Locate the cell with the specified text and output its [x, y] center coordinate. 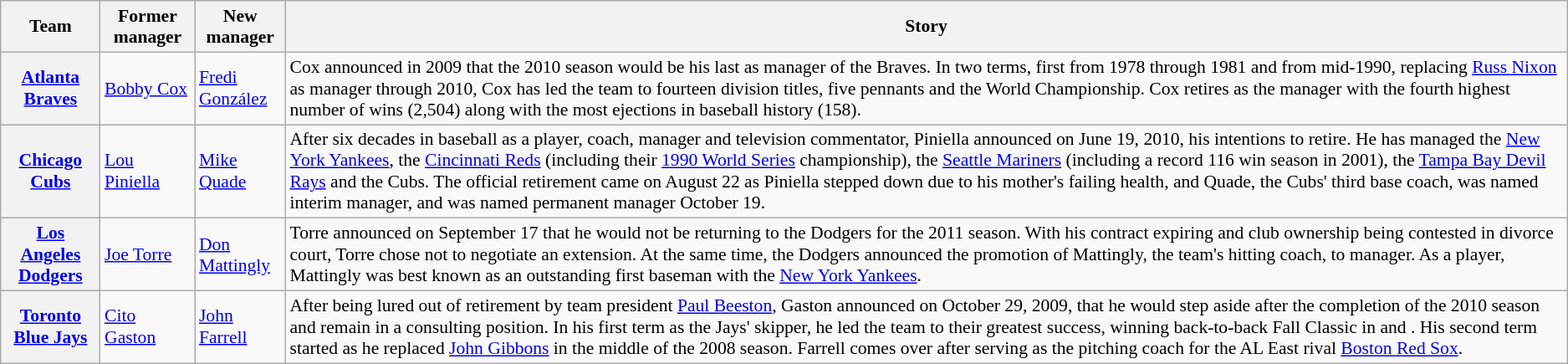
Los Angeles Dodgers [50, 254]
Lou Piniella [147, 172]
Atlanta Braves [50, 89]
Cito Gaston [147, 328]
Team [50, 27]
John Farrell [241, 328]
New manager [241, 27]
Fredi González [241, 89]
Mike Quade [241, 172]
Don Mattingly [241, 254]
Chicago Cubs [50, 172]
Toronto Blue Jays [50, 328]
Former manager [147, 27]
Joe Torre [147, 254]
Story [926, 27]
Bobby Cox [147, 89]
